Search for the cell housing the specified text and yield its (X, Y) center coordinate. 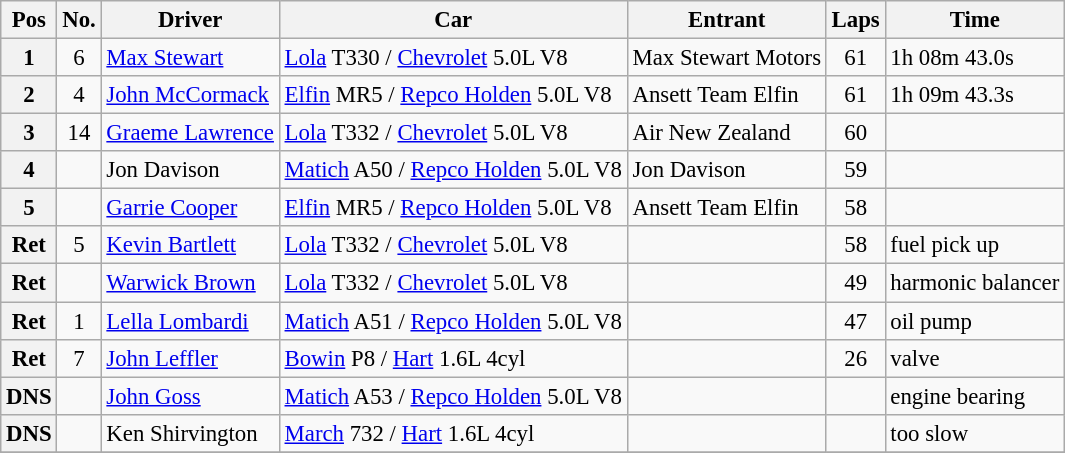
1h 08m 43.0s (974, 58)
Lola T330 / Chevrolet 5.0L V8 (453, 58)
Lella Lombardi (190, 321)
Matich A51 / Repco Holden 5.0L V8 (453, 321)
26 (856, 358)
Garrie Cooper (190, 208)
Matich A53 / Repco Holden 5.0L V8 (453, 396)
John Leffler (190, 358)
Ken Shirvington (190, 433)
Kevin Bartlett (190, 245)
Time (974, 20)
engine bearing (974, 396)
March 732 / Hart 1.6L 4cyl (453, 433)
Pos (29, 20)
60 (856, 133)
1h 09m 43.3s (974, 95)
Driver (190, 20)
7 (79, 358)
John McCormack (190, 95)
No. (79, 20)
harmonic balancer (974, 283)
too slow (974, 433)
fuel pick up (974, 245)
3 (29, 133)
John Goss (190, 396)
Graeme Lawrence (190, 133)
Laps (856, 20)
Matich A50 / Repco Holden 5.0L V8 (453, 170)
valve (974, 358)
14 (79, 133)
Max Stewart (190, 58)
6 (79, 58)
Bowin P8 / Hart 1.6L 4cyl (453, 358)
Warwick Brown (190, 283)
Car (453, 20)
49 (856, 283)
oil pump (974, 321)
2 (29, 95)
Entrant (726, 20)
59 (856, 170)
Air New Zealand (726, 133)
47 (856, 321)
Max Stewart Motors (726, 58)
